Output the [X, Y] coordinate of the center of the cell containing the given text.  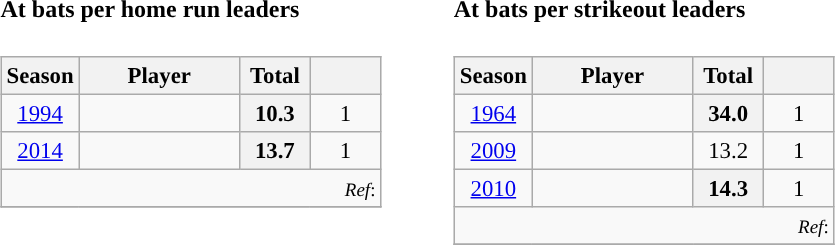
13.2 [728, 150]
2009 [494, 150]
2014 [40, 150]
14.3 [728, 188]
1994 [40, 113]
1964 [494, 113]
13.7 [276, 150]
10.3 [276, 113]
34.0 [728, 113]
2010 [494, 188]
